Find where the given text appears and provide that cell's center as [X, Y] coordinate. 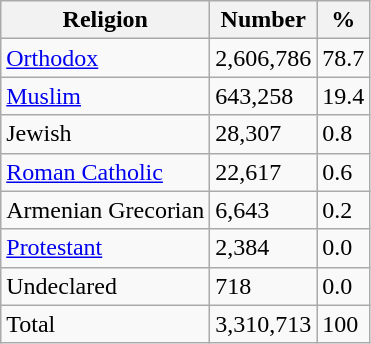
Orthodox [106, 58]
19.4 [344, 96]
2,606,786 [264, 58]
Religion [106, 20]
718 [264, 286]
28,307 [264, 134]
Total [106, 324]
Armenian Grecorian [106, 210]
Number [264, 20]
100 [344, 324]
Undeclared [106, 286]
78.7 [344, 58]
643,258 [264, 96]
Muslim [106, 96]
Roman Catholic [106, 172]
0.2 [344, 210]
0.6 [344, 172]
3,310,713 [264, 324]
Protestant [106, 248]
6,643 [264, 210]
2,384 [264, 248]
Jewish [106, 134]
22,617 [264, 172]
% [344, 20]
0.8 [344, 134]
